Find where the given text appears and provide that cell's center as [X, Y] coordinate. 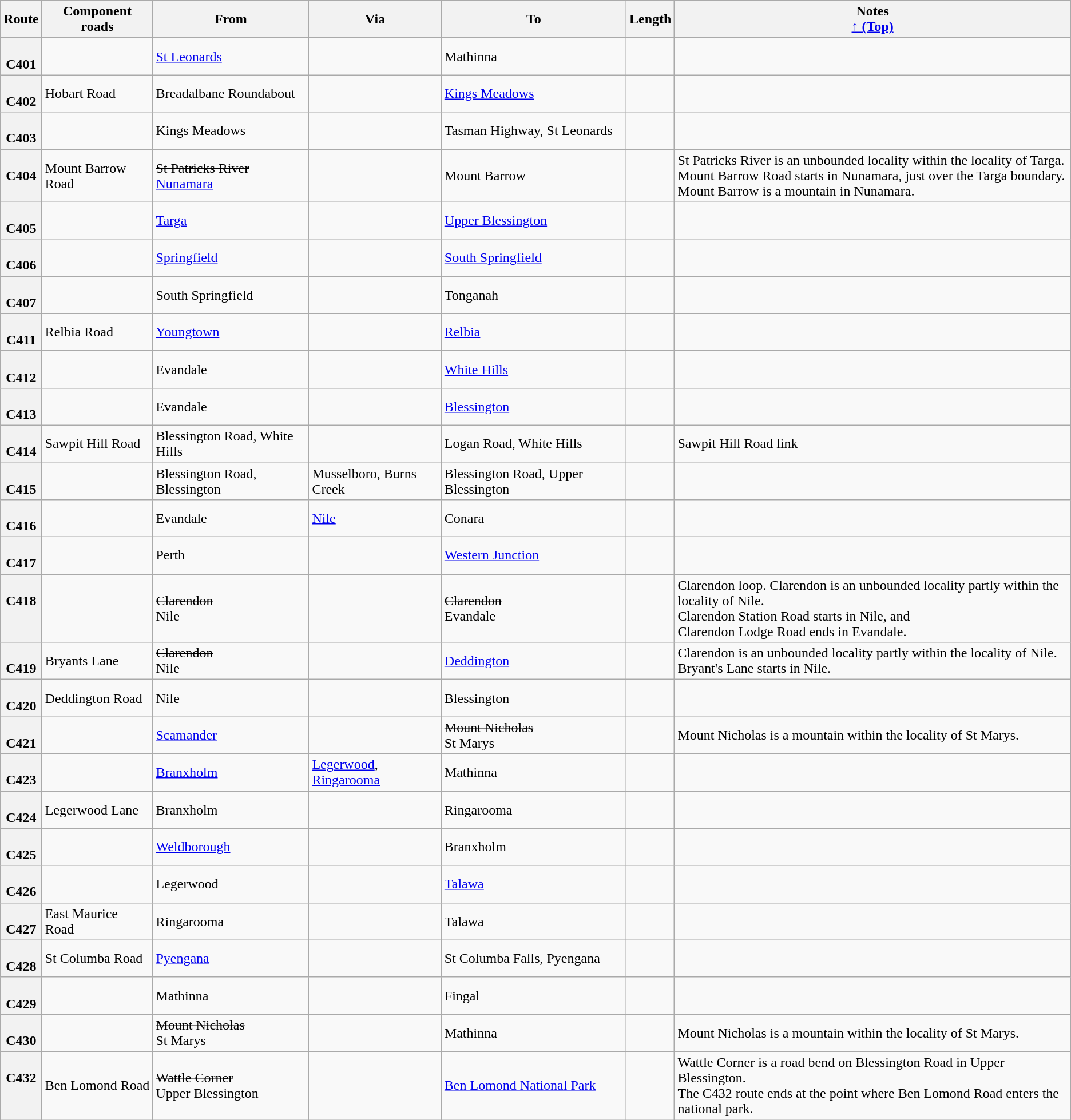
Bryants Lane [97, 661]
Hobart Road [97, 94]
Deddington [533, 661]
Length [650, 19]
Component roads [97, 19]
C402 [21, 94]
Springfield [231, 257]
St Columba Falls, Pyengana [533, 959]
C415 [21, 480]
Legerwood Lane [97, 810]
C427 [21, 921]
Pyengana [231, 959]
C404 [21, 176]
White Hills [533, 370]
C412 [21, 370]
St Leonards [231, 56]
Perth [231, 556]
Clarendon Evandale [533, 609]
Route [21, 19]
Deddington Road [97, 698]
Targa [231, 221]
Blessington Road, Upper Blessington [533, 480]
Sawpit Hill Road [97, 444]
Blessington Road, Blessington [231, 480]
East Maurice Road [97, 921]
Legerwood, Ringarooma [375, 772]
C407 [21, 295]
Ben Lomond National Park [533, 1086]
C414 [21, 444]
Upper Blessington [533, 221]
C423 [21, 772]
C411 [21, 332]
From [231, 19]
C421 [21, 736]
C425 [21, 847]
Relbia [533, 332]
C416 [21, 518]
Logan Road, White Hills [533, 444]
Legerwood [231, 884]
Sawpit Hill Road link [872, 444]
C432 [21, 1086]
To [533, 19]
Wattle Corner Upper Blessington [231, 1086]
Via [375, 19]
Youngtown [231, 332]
C430 [21, 1033]
C406 [21, 257]
C403 [21, 130]
C420 [21, 698]
C405 [21, 221]
Scamander [231, 736]
Clarendon is an unbounded locality partly within the locality of Nile. Bryant's Lane starts in Nile. [872, 661]
C418 [21, 609]
Musselboro, Burns Creek [375, 480]
Relbia Road [97, 332]
C426 [21, 884]
St Patricks River Nunamara [231, 176]
Conara [533, 518]
Notes↑ (Top) [872, 19]
C429 [21, 995]
Blessington Road, White Hills [231, 444]
Breadalbane Roundabout [231, 94]
St Columba Road [97, 959]
C413 [21, 406]
Tonganah [533, 295]
Fingal [533, 995]
C419 [21, 661]
Tasman Highway, St Leonards [533, 130]
C401 [21, 56]
Western Junction [533, 556]
C428 [21, 959]
Ben Lomond Road [97, 1086]
C417 [21, 556]
C424 [21, 810]
Weldborough [231, 847]
Mount Barrow Road [97, 176]
Mount Barrow [533, 176]
